Output the (X, Y) coordinate of the center of the cell containing the given text.  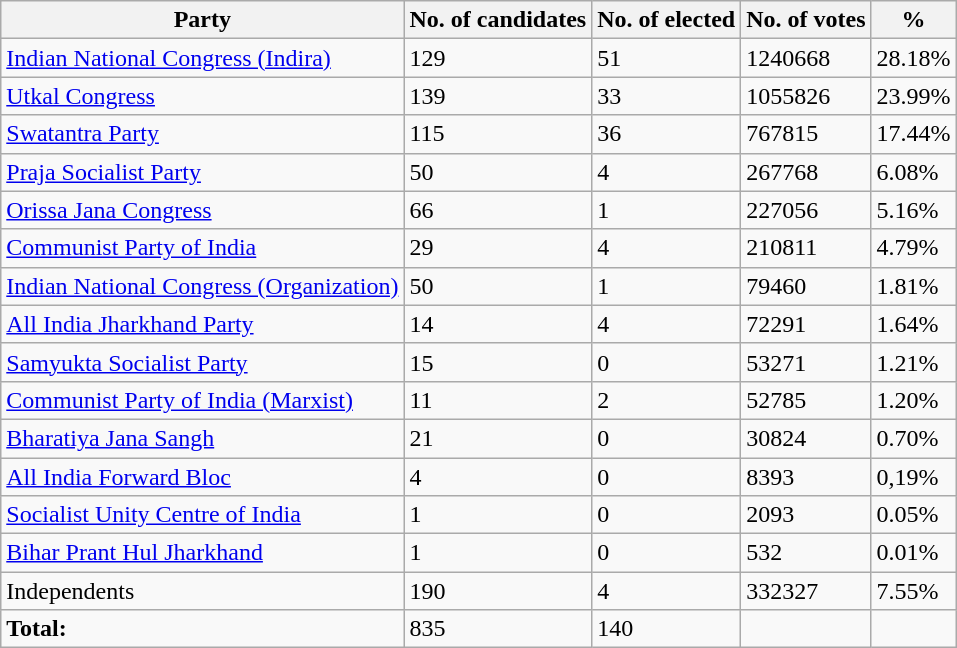
No. of elected (666, 20)
1240668 (806, 58)
1.21% (914, 362)
Communist Party of India (Marxist) (202, 400)
210811 (806, 248)
Indian National Congress (Indira) (202, 58)
28.18% (914, 58)
1.64% (914, 324)
14 (498, 324)
17.44% (914, 134)
51 (666, 58)
7.55% (914, 591)
No. of votes (806, 20)
All India Forward Bloc (202, 477)
Bihar Prant Hul Jharkhand (202, 553)
15 (498, 362)
Samyukta Socialist Party (202, 362)
227056 (806, 210)
36 (666, 134)
79460 (806, 286)
Utkal Congress (202, 96)
% (914, 20)
Swatantra Party (202, 134)
29 (498, 248)
0,19% (914, 477)
0.01% (914, 553)
532 (806, 553)
No. of candidates (498, 20)
52785 (806, 400)
Praja Socialist Party (202, 172)
0.70% (914, 438)
72291 (806, 324)
66 (498, 210)
53271 (806, 362)
332327 (806, 591)
0.05% (914, 515)
6.08% (914, 172)
2 (666, 400)
Bharatiya Jana Sangh (202, 438)
All India Jharkhand Party (202, 324)
267768 (806, 172)
129 (498, 58)
Party (202, 20)
30824 (806, 438)
115 (498, 134)
Total: (202, 629)
2093 (806, 515)
1055826 (806, 96)
835 (498, 629)
8393 (806, 477)
Socialist Unity Centre of India (202, 515)
1.20% (914, 400)
767815 (806, 134)
190 (498, 591)
139 (498, 96)
4.79% (914, 248)
11 (498, 400)
21 (498, 438)
23.99% (914, 96)
1.81% (914, 286)
Orissa Jana Congress (202, 210)
33 (666, 96)
140 (666, 629)
5.16% (914, 210)
Indian National Congress (Organization) (202, 286)
Independents (202, 591)
Communist Party of India (202, 248)
